Return [x, y] of the center of cell containing provided text 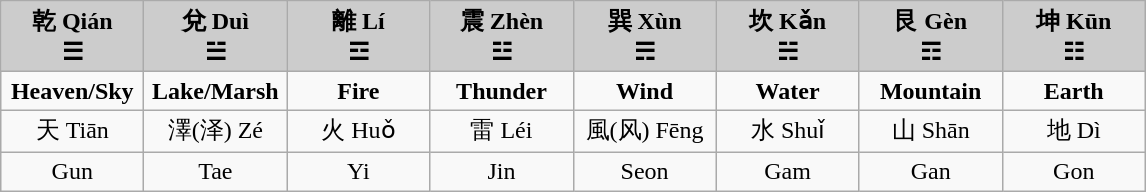
Heaven/Sky [72, 91]
坎 Kǎn☵ [788, 36]
巽 Xùn☴ [644, 36]
乾 Qián☰ [72, 36]
Wind [644, 91]
艮 Gèn☶ [930, 36]
水 Shuǐ [788, 132]
風(风) Fēng [644, 132]
Tae [216, 171]
震 Zhèn☳ [502, 36]
澤(泽) Zé [216, 132]
Jin [502, 171]
Earth [1074, 91]
Fire [358, 91]
Gun [72, 171]
坤 Kūn☷ [1074, 36]
Mountain [930, 91]
Lake/Marsh [216, 91]
兌 Duì☱ [216, 36]
火 Huǒ [358, 132]
山 Shān [930, 132]
Gon [1074, 171]
Water [788, 91]
Seon [644, 171]
Thunder [502, 91]
Yi [358, 171]
地 Dì [1074, 132]
Gam [788, 171]
天 Tiān [72, 132]
雷 Léi [502, 132]
離 Lí☲ [358, 36]
Gan [930, 171]
